From the cell containing the given text, extract its center point as (X, Y) coordinate. 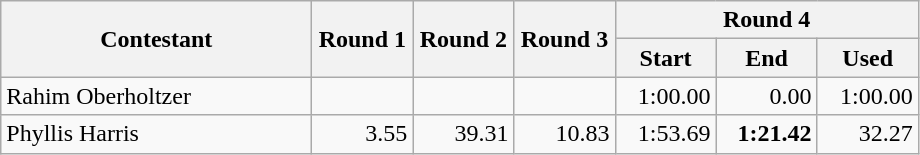
1:53.69 (666, 134)
1:21.42 (766, 134)
32.27 (868, 134)
Round 4 (766, 20)
Contestant (156, 39)
Used (868, 58)
End (766, 58)
Rahim Oberholtzer (156, 96)
Round 3 (564, 39)
10.83 (564, 134)
39.31 (464, 134)
Round 1 (362, 39)
Round 2 (464, 39)
0.00 (766, 96)
Start (666, 58)
3.55 (362, 134)
Phyllis Harris (156, 134)
